Output the [X, Y] coordinate of the center of the cell containing the given text.  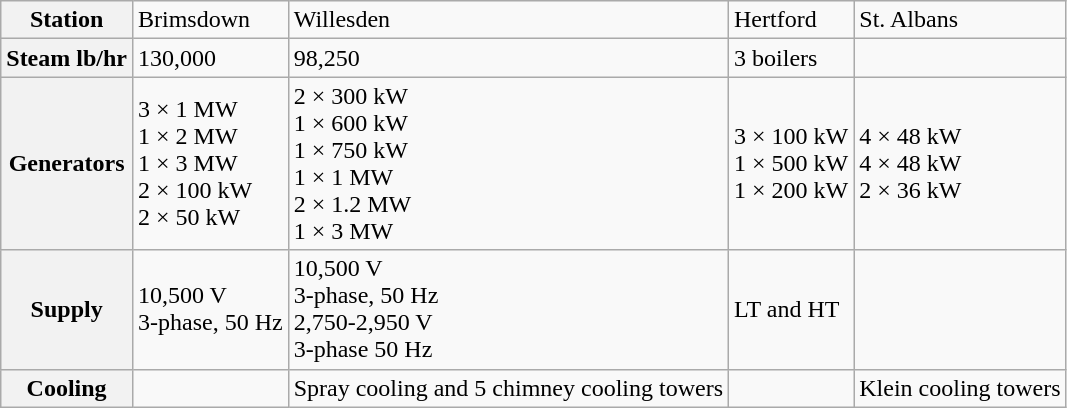
3 × 1 MW1 × 2 MW1 × 3 MW2 × 100 kW2 × 50 kW [210, 164]
Steam lb/hr [67, 58]
2 × 300 kW1 × 600 kW1 × 750 kW1 × 1 MW2 × 1.2 MW1 × 3 MW [508, 164]
Generators [67, 164]
Brimsdown [210, 20]
Willesden [508, 20]
Hertford [792, 20]
LT and HT [792, 310]
3 boilers [792, 58]
St. Albans [960, 20]
98,250 [508, 58]
3 × 100 kW1 × 500 kW1 × 200 kW [792, 164]
4 × 48 kW4 × 48 kW2 × 36 kW [960, 164]
Station [67, 20]
Klein cooling towers [960, 388]
Cooling [67, 388]
Spray cooling and 5 chimney cooling towers [508, 388]
130,000 [210, 58]
Supply [67, 310]
10,500 V3-phase, 50 Hz2,750-2,950 V3-phase 50 Hz [508, 310]
10,500 V3-phase, 50 Hz [210, 310]
